Return the [X, Y] coordinate for the center point of the cell that contains the specified text.  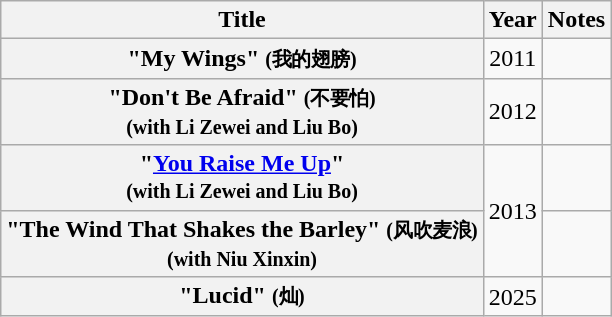
"The Wind That Shakes the Barley" (风吹麦浪)(with Niu Xinxin) [242, 244]
2012 [512, 112]
"My Wings" (我的翅膀) [242, 59]
Title [242, 20]
2011 [512, 59]
"Don't Be Afraid" (不要怕)(with Li Zewei and Liu Bo) [242, 112]
Year [512, 20]
"Lucid" (灿) [242, 297]
2025 [512, 297]
"You Raise Me Up"(with Li Zewei and Liu Bo) [242, 178]
Notes [576, 20]
2013 [512, 211]
